From the cell containing the given text, extract its center point as [X, Y] coordinate. 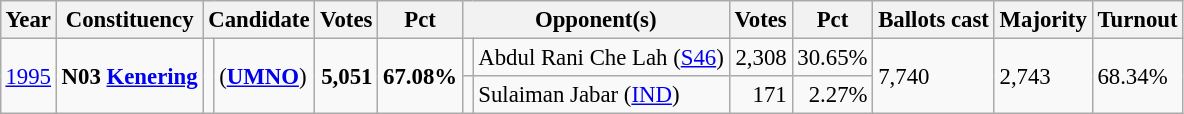
67.08% [420, 76]
(UMNO) [264, 76]
Sulaiman Jabar (IND) [601, 95]
Year [28, 20]
7,740 [934, 76]
30.65% [832, 57]
Constituency [130, 20]
68.34% [1138, 76]
2,743 [1043, 76]
5,051 [346, 76]
Opponent(s) [596, 20]
1995 [28, 76]
Ballots cast [934, 20]
Candidate [259, 20]
2,308 [760, 57]
N03 Kenering [130, 76]
2.27% [832, 95]
Abdul Rani Che Lah (S46) [601, 57]
Majority [1043, 20]
171 [760, 95]
Turnout [1138, 20]
